Scan for the cell matching the given text and deliver its (X, Y) coordinate at center. 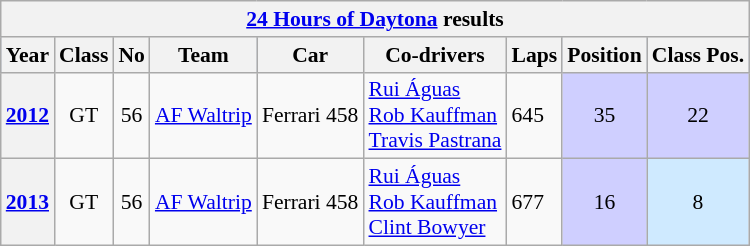
35 (604, 116)
Rui Águas Rob Kauffman Travis Pastrana (434, 116)
677 (535, 202)
No (132, 55)
2013 (28, 202)
Laps (535, 55)
16 (604, 202)
Co-drivers (434, 55)
Car (310, 55)
Team (204, 55)
Class Pos. (698, 55)
Year (28, 55)
645 (535, 116)
Rui Águas Rob Kauffman Clint Bowyer (434, 202)
Class (84, 55)
22 (698, 116)
Position (604, 55)
8 (698, 202)
24 Hours of Daytona results (375, 19)
2012 (28, 116)
